For the text-containing cell, return its midpoint in [x, y] coordinate format. 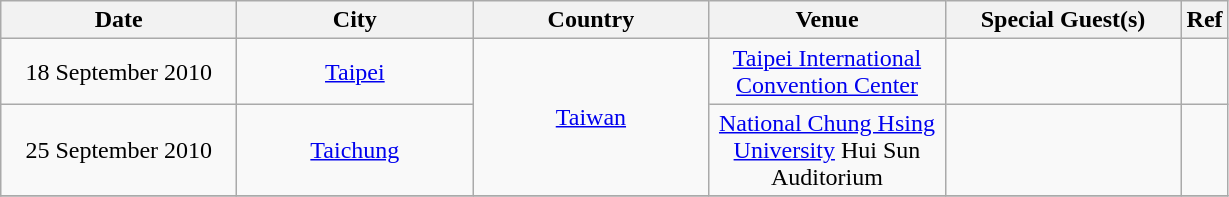
Date [119, 20]
25 September 2010 [119, 150]
Special Guest(s) [1063, 20]
City [355, 20]
Taipei International Convention Center [827, 72]
Taichung [355, 150]
National Chung Hsing University Hui Sun Auditorium [827, 150]
Taipei [355, 72]
Country [591, 20]
Ref [1204, 20]
Taiwan [591, 118]
18 September 2010 [119, 72]
Venue [827, 20]
